Detect which cell encompasses the target text, then output its (x, y) center coordinate. 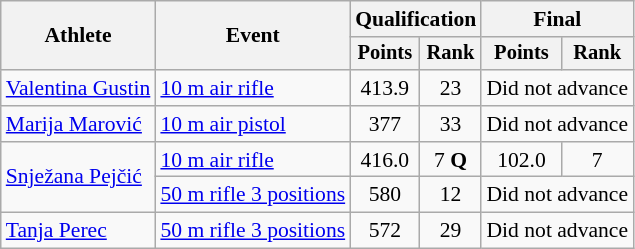
572 (384, 231)
Qualification (416, 19)
23 (450, 88)
580 (384, 195)
29 (450, 231)
33 (450, 124)
Valentina Gustin (78, 88)
10 m air pistol (252, 124)
Final (557, 19)
7 Q (450, 160)
Marija Marović (78, 124)
Tanja Perec (78, 231)
Event (252, 36)
413.9 (384, 88)
416.0 (384, 160)
7 (597, 160)
Athlete (78, 36)
Snježana Pejčić (78, 178)
12 (450, 195)
102.0 (521, 160)
377 (384, 124)
